Locate the cell with the specified text and output its [X, Y] center coordinate. 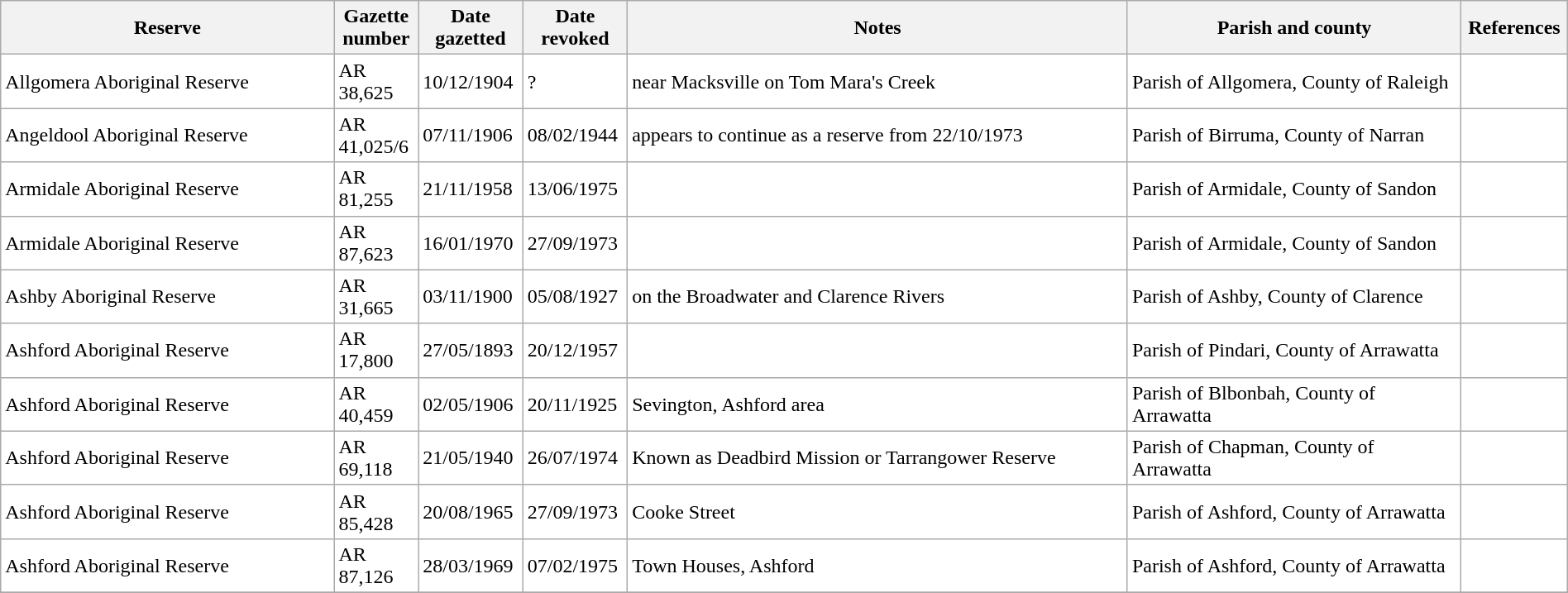
Ashby Aboriginal Reserve [167, 296]
Parish of Birruma, County of Narran [1293, 136]
16/01/1970 [471, 243]
28/03/1969 [471, 566]
05/08/1927 [575, 296]
AR 81,255 [376, 189]
Known as Deadbird Mission or Tarrangower Reserve [878, 458]
Date gazetted [471, 28]
near Macksville on Tom Mara's Creek [878, 81]
on the Broadwater and Clarence Rivers [878, 296]
Parish of Pindari, County of Arrawatta [1293, 351]
AR 38,625 [376, 81]
Gazette number [376, 28]
21/05/1940 [471, 458]
20/12/1957 [575, 351]
07/11/1906 [471, 136]
appears to continue as a reserve from 22/10/1973 [878, 136]
Parish of Allgomera, County of Raleigh [1293, 81]
AR 69,118 [376, 458]
27/05/1893 [471, 351]
AR 85,428 [376, 511]
07/02/1975 [575, 566]
26/07/1974 [575, 458]
Town Houses, Ashford [878, 566]
Parish of Chapman, County of Arrawatta [1293, 458]
AR 87,623 [376, 243]
Allgomera Aboriginal Reserve [167, 81]
02/05/1906 [471, 404]
Angeldool Aboriginal Reserve [167, 136]
AR 31,665 [376, 296]
20/08/1965 [471, 511]
10/12/1904 [471, 81]
Date revoked [575, 28]
03/11/1900 [471, 296]
20/11/1925 [575, 404]
AR 17,800 [376, 351]
Sevington, Ashford area [878, 404]
13/06/1975 [575, 189]
Reserve [167, 28]
? [575, 81]
Parish of Blbonbah, County of Arrawatta [1293, 404]
21/11/1958 [471, 189]
Parish of Ashby, County of Clarence [1293, 296]
AR 40,459 [376, 404]
References [1515, 28]
Notes [878, 28]
08/02/1944 [575, 136]
AR 41,025/6 [376, 136]
Cooke Street [878, 511]
Parish and county [1293, 28]
AR 87,126 [376, 566]
